Return [x, y] of the center of cell containing provided text 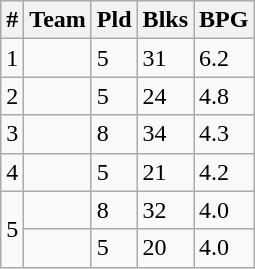
Team [58, 20]
4 [12, 172]
21 [165, 172]
Pld [114, 20]
32 [165, 210]
24 [165, 96]
34 [165, 134]
2 [12, 96]
4.3 [224, 134]
BPG [224, 20]
1 [12, 58]
4.8 [224, 96]
# [12, 20]
3 [12, 134]
31 [165, 58]
Blks [165, 20]
4.2 [224, 172]
6.2 [224, 58]
20 [165, 248]
